From the cell containing the given text, extract its center point as (x, y) coordinate. 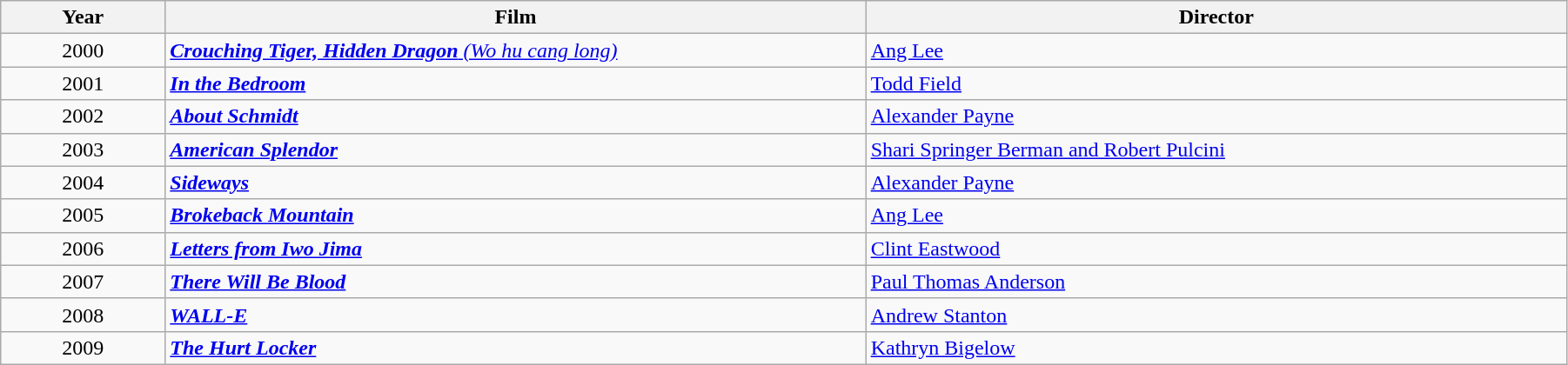
2000 (84, 50)
Letters from Iwo Jima (515, 249)
Paul Thomas Anderson (1216, 282)
The Hurt Locker (515, 348)
About Schmidt (515, 116)
Director (1216, 17)
Sideways (515, 182)
2001 (84, 83)
2004 (84, 182)
WALL-E (515, 315)
2009 (84, 348)
In the Bedroom (515, 83)
Andrew Stanton (1216, 315)
Kathryn Bigelow (1216, 348)
Brokeback Mountain (515, 216)
2006 (84, 249)
Todd Field (1216, 83)
2005 (84, 216)
Clint Eastwood (1216, 249)
There Will Be Blood (515, 282)
American Splendor (515, 149)
Film (515, 17)
2002 (84, 116)
Shari Springer Berman and Robert Pulcini (1216, 149)
Year (84, 17)
Crouching Tiger, Hidden Dragon (Wo hu cang long) (515, 50)
2007 (84, 282)
2008 (84, 315)
2003 (84, 149)
